Search for the cell housing the specified text and yield its (X, Y) center coordinate. 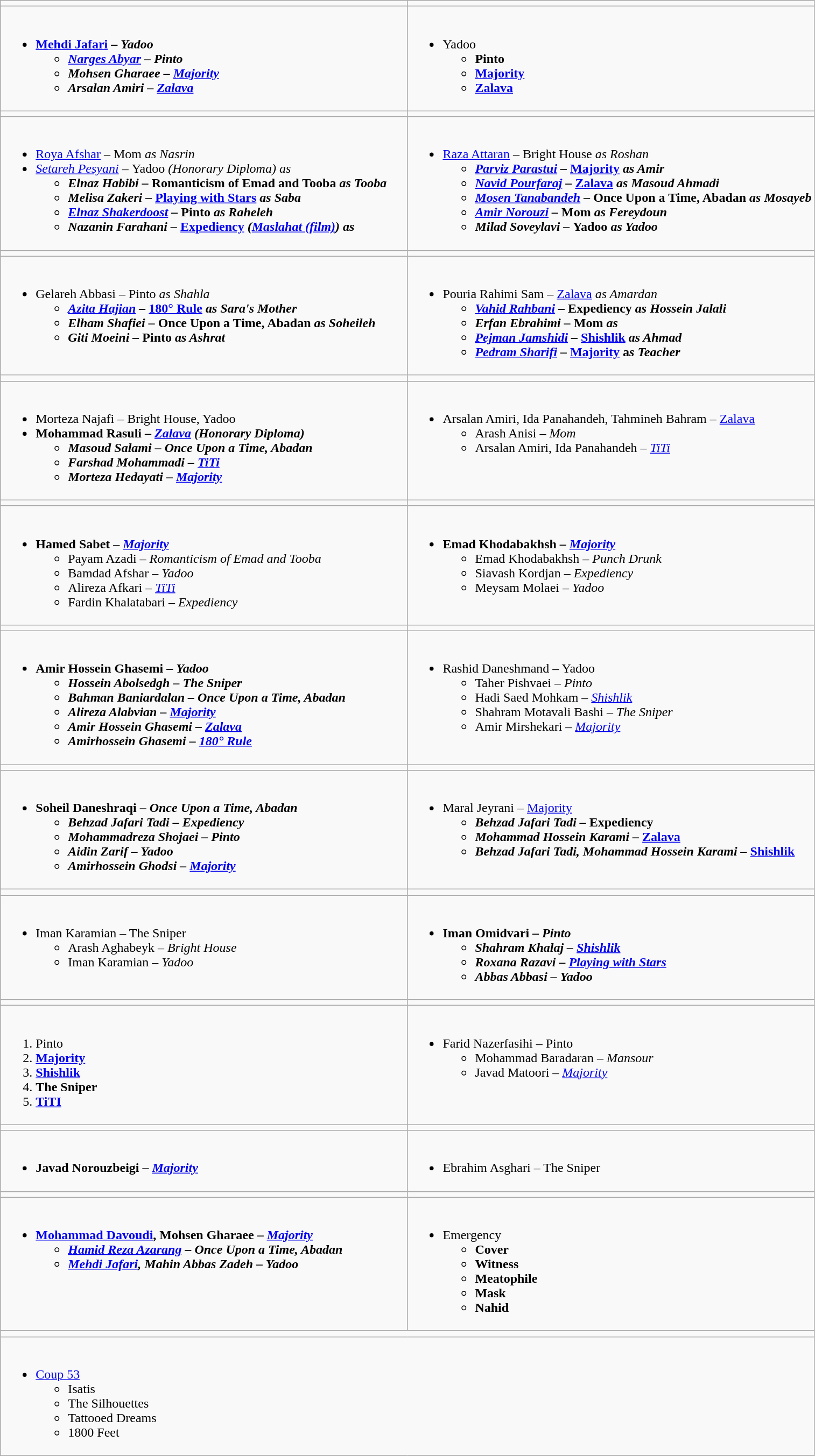
Mohammad Davoudi, Mohsen Gharaee – MajorityHamid Reza Azarang – Once Upon a Time, AbadanMehdi Jafari, Mahin Abbas Zadeh – Yadoo (204, 1264)
Maral Jeyrani – MajorityBehzad Jafari Tadi – ExpediencyMohammad Hossein Karami – ZalavaBehzad Jafari Tadi, Mohammad Hossein Karami – Shishlik (611, 830)
Farid Nazerfasihi – PintoMohammad Baradaran – MansourJavad Matoori – Majority (611, 1065)
Rashid Daneshmand – YadooTaher Pishvaei – PintoHadi Saed Mohkam – ShishlikShahram Motavali Bashi – The SniperAmir Mirshekari – Majority (611, 697)
Hamed Sabet – MajorityPayam Azadi – Romanticism of Emad and ToobaBamdad Afshar – YadooAlireza Afkari – TiTiFardin Khalatabari – Expediency (204, 565)
Javad Norouzbeigi – Majority (204, 1161)
EmergencyCoverWitnessMeatophileMaskNahid (611, 1264)
YadooPintoMajorityZalava (611, 59)
Ebrahim Asghari – The Sniper (611, 1161)
Mehdi Jafari – YadooNarges Abyar – PintoMohsen Gharaee – MajorityArsalan Amiri – Zalava (204, 59)
Coup 53IsatisThe SilhouettesTattooed Dreams1800 Feet (407, 1396)
PintoMajorityShishlikThe SniperTiTI (204, 1065)
Arsalan Amiri, Ida Panahandeh, Tahmineh Bahram – ZalavaArash Anisi – MomArsalan Amiri, Ida Panahandeh – TiTi (611, 440)
Emad Khodabakhsh – MajorityEmad Khodabakhsh – Punch DrunkSiavash Kordjan – ExpediencyMeysam Molaei – Yadoo (611, 565)
Iman Karamian – The SniperArash Aghabeyk – Bright HouseIman Karamian – Yadoo (204, 948)
Iman Omidvari – PintoShahram Khalaj – ShishlikRoxana Razavi – Playing with StarsAbbas Abbasi – Yadoo (611, 948)
